Determine the [x, y] coordinate at the center of the cell enclosing the given text.  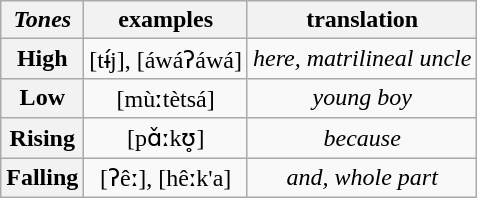
because [362, 138]
examples [166, 20]
young boy [362, 98]
[pɑ̌ːkʊ̥] [166, 138]
Falling [42, 178]
translation [362, 20]
[mùːtètsá] [166, 98]
here, matrilineal uncle [362, 59]
Tones [42, 20]
and, whole part [362, 178]
Rising [42, 138]
[ʔêː], [hêːk'a] [166, 178]
Low [42, 98]
[tɨ́j], [áwáʔáwá] [166, 59]
High [42, 59]
